Locate the cell with the specified text and output its [X, Y] center coordinate. 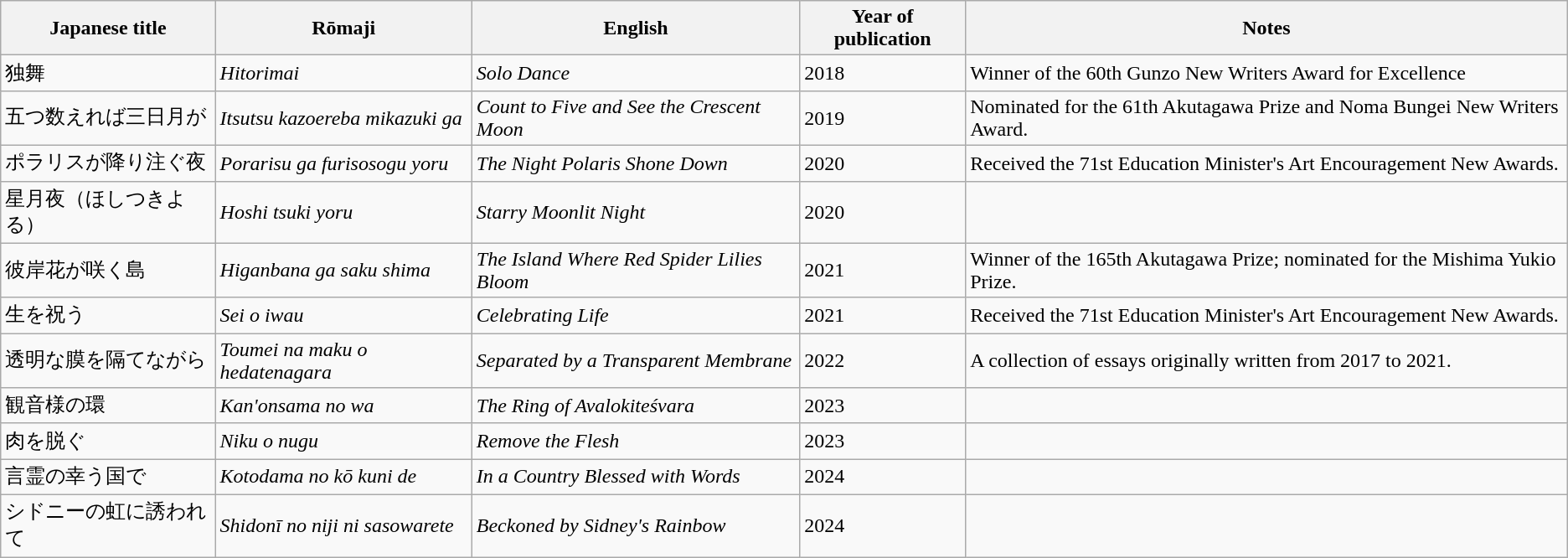
Rōmaji [343, 28]
Remove the Flesh [635, 441]
English [635, 28]
Celebrating Life [635, 315]
A collection of essays originally written from 2017 to 2021. [1266, 360]
Solo Dance [635, 74]
彼岸花が咲く島 [108, 270]
Hitorimai [343, 74]
Year of publication [883, 28]
Starry Moonlit Night [635, 212]
Winner of the 60th Gunzo New Writers Award for Excellence [1266, 74]
Niku o nugu [343, 441]
Count to Five and See the Crescent Moon [635, 117]
Toumei na maku o hedatenagara [343, 360]
Japanese title [108, 28]
肉を脱ぐ [108, 441]
The Island Where Red Spider Lilies Bloom [635, 270]
Itsutsu kazoereba mikazuki ga [343, 117]
2022 [883, 360]
Sei o iwau [343, 315]
Porarisu ga furisosogu yoru [343, 163]
2019 [883, 117]
五つ数えれば三日月が [108, 117]
Beckoned by Sidney's Rainbow [635, 525]
In a Country Blessed with Words [635, 478]
Kan'onsama no wa [343, 406]
The Night Polaris Shone Down [635, 163]
Winner of the 165th Akutagawa Prize; nominated for the Mishima Yukio Prize. [1266, 270]
Hoshi tsuki yoru [343, 212]
Kotodama no kō kuni de [343, 478]
シドニーの虹に誘われて [108, 525]
Notes [1266, 28]
透明な膜を隔てながら [108, 360]
観音様の環 [108, 406]
The Ring of Avalokiteśvara [635, 406]
Higanbana ga saku shima [343, 270]
独舞 [108, 74]
Separated by a Transparent Membrane [635, 360]
言霊の幸う国で [108, 478]
星月夜（ほしつきよる） [108, 212]
生を祝う [108, 315]
Nominated for the 61th Akutagawa Prize and Noma Bungei New Writers Award. [1266, 117]
Shidonī no niji ni sasowarete [343, 525]
2018 [883, 74]
ポラリスが降り注ぐ夜 [108, 163]
